Search for the cell housing the specified text and yield its [X, Y] center coordinate. 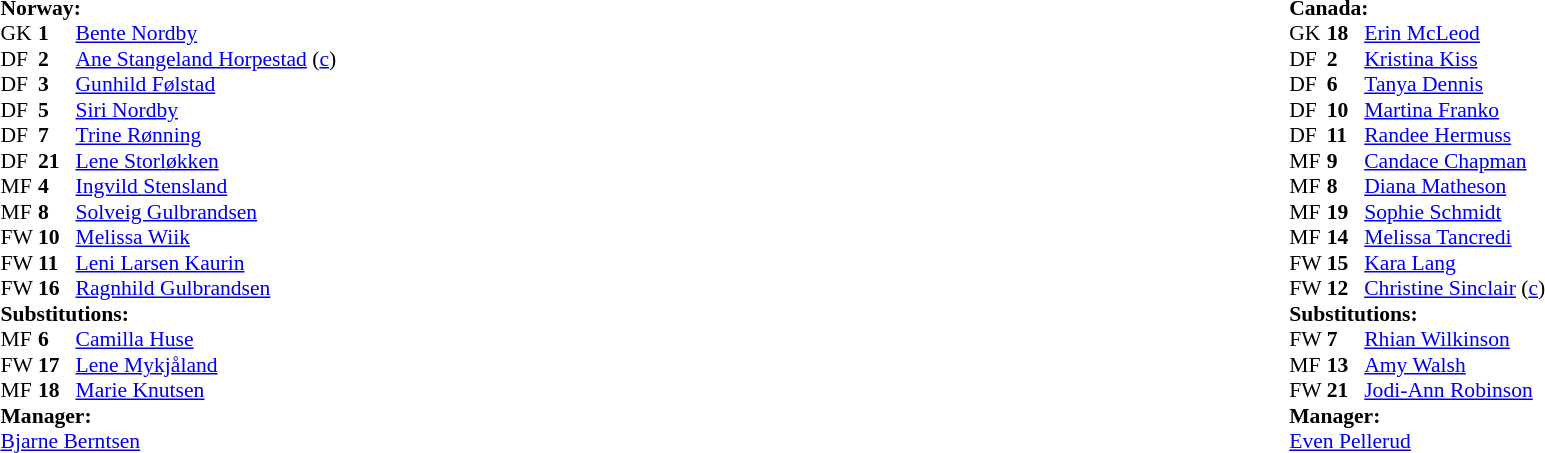
Solveig Gulbrandsen [206, 212]
Ingvild Stensland [206, 187]
Bente Nordby [206, 33]
13 [1346, 365]
Kristina Kiss [1454, 59]
12 [1346, 289]
17 [57, 365]
Rhian Wilkinson [1454, 339]
Martina Franko [1454, 110]
3 [57, 85]
Randee Hermuss [1454, 135]
Gunhild Følstad [206, 85]
Siri Nordby [206, 110]
14 [1346, 237]
Candace Chapman [1454, 161]
Christine Sinclair (c) [1454, 289]
Diana Matheson [1454, 187]
Erin McLeod [1454, 33]
15 [1346, 263]
Trine Rønning [206, 135]
Ane Stangeland Horpestad (c) [206, 59]
4 [57, 187]
16 [57, 289]
9 [1346, 161]
Marie Knutsen [206, 391]
Amy Walsh [1454, 365]
Tanya Dennis [1454, 85]
Jodi-Ann Robinson [1454, 391]
Melissa Tancredi [1454, 237]
5 [57, 110]
1 [57, 33]
19 [1346, 212]
Lene Storløkken [206, 161]
Kara Lang [1454, 263]
Lene Mykjåland [206, 365]
Ragnhild Gulbrandsen [206, 289]
Leni Larsen Kaurin [206, 263]
Sophie Schmidt [1454, 212]
Melissa Wiik [206, 237]
Camilla Huse [206, 339]
